Identify which cell holds the provided text, then report its (x, y) central coordinate. 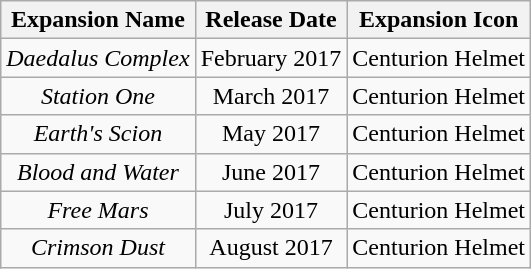
February 2017 (271, 58)
Earth's Scion (98, 134)
Station One (98, 96)
Daedalus Complex (98, 58)
Expansion Name (98, 20)
Expansion Icon (439, 20)
July 2017 (271, 210)
Crimson Dust (98, 248)
August 2017 (271, 248)
June 2017 (271, 172)
Release Date (271, 20)
Blood and Water (98, 172)
March 2017 (271, 96)
Free Mars (98, 210)
May 2017 (271, 134)
